Return the [x, y] coordinate for the center point of the cell that contains the specified text.  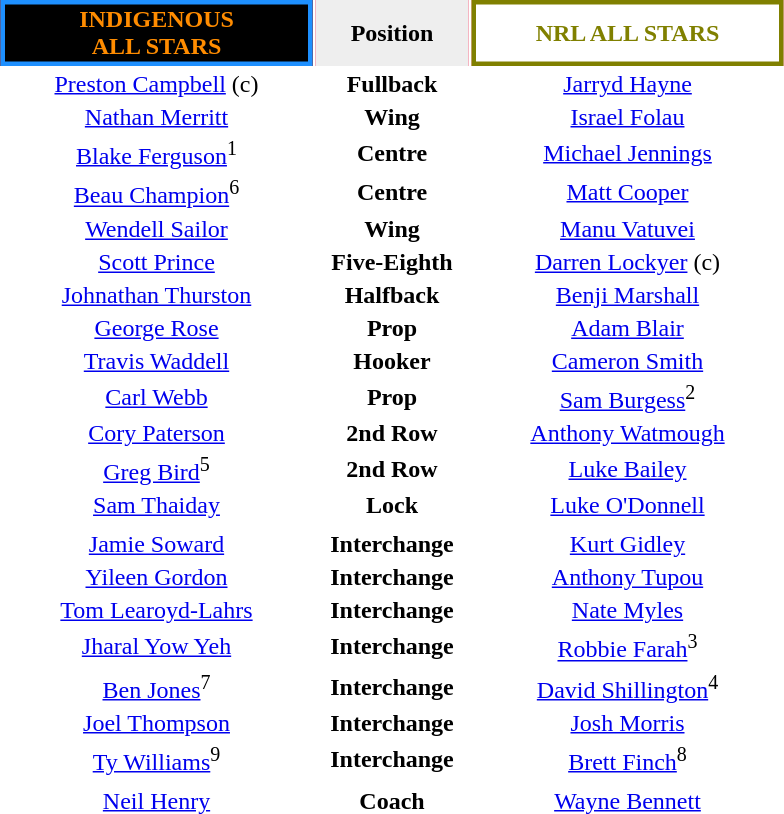
Jamie Soward [156, 545]
Greg Bird5 [156, 469]
Michael Jennings [628, 153]
Five-Eighth [392, 262]
Cameron Smith [628, 361]
Matt Cooper [628, 192]
Luke O'Donnell [628, 506]
Sam Burgess2 [628, 397]
NRL ALL STARS [628, 33]
Scott Prince [156, 262]
Sam Thaiday [156, 506]
Tom Learoyd-Lahrs [156, 611]
Hooker [392, 361]
Halfback [392, 295]
INDIGENOUS ALL STARS [156, 33]
Jharal Yow Yeh [156, 647]
Blake Ferguson1 [156, 153]
Darren Lockyer (c) [628, 262]
Beau Champion6 [156, 192]
George Rose [156, 328]
Fullback [392, 84]
Ty Williams9 [156, 759]
Kurt Gidley [628, 545]
Nate Myles [628, 611]
Johnathan Thurston [156, 295]
Israel Folau [628, 117]
David Shillington4 [628, 686]
Anthony Tupou [628, 578]
Luke Bailey [628, 469]
Manu Vatuvei [628, 229]
Brett Finch8 [628, 759]
Yileen Gordon [156, 578]
Joel Thompson [156, 723]
Preston Campbell (c) [156, 84]
Wendell Sailor [156, 229]
Cory Paterson [156, 433]
Nathan Merritt [156, 117]
Ben Jones7 [156, 686]
Jarryd Hayne [628, 84]
Carl Webb [156, 397]
Lock [392, 506]
Position [392, 33]
Robbie Farah3 [628, 647]
Anthony Watmough [628, 433]
Benji Marshall [628, 295]
Travis Waddell [156, 361]
Josh Morris [628, 723]
Adam Blair [628, 328]
